Extract the [x, y] coordinate from the center of the cell holding the provided text.  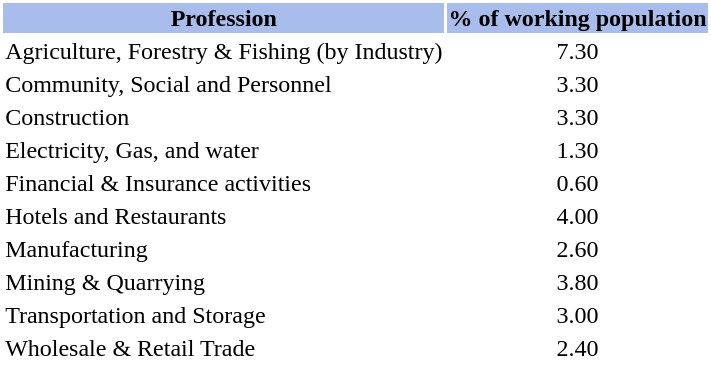
Mining & Quarrying [224, 282]
Community, Social and Personnel [224, 84]
Hotels and Restaurants [224, 216]
Profession [224, 18]
Construction [224, 117]
Transportation and Storage [224, 315]
2.60 [578, 249]
0.60 [578, 183]
Wholesale & Retail Trade [224, 348]
1.30 [578, 150]
Financial & Insurance activities [224, 183]
% of working population [578, 18]
Manufacturing [224, 249]
Agriculture, Forestry & Fishing (by Industry) [224, 51]
4.00 [578, 216]
Electricity, Gas, and water [224, 150]
3.80 [578, 282]
3.00 [578, 315]
7.30 [578, 51]
2.40 [578, 348]
